For the text-containing cell, return its midpoint in [x, y] coordinate format. 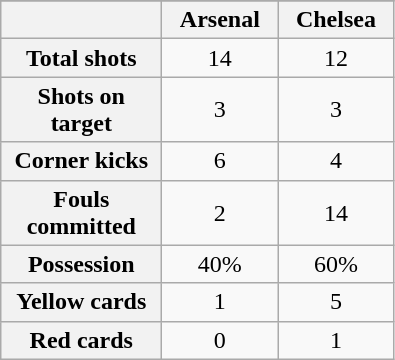
Corner kicks [82, 161]
6 [220, 161]
5 [336, 302]
Chelsea [336, 20]
0 [220, 340]
Possession [82, 264]
40% [220, 264]
60% [336, 264]
Total shots [82, 58]
4 [336, 161]
Arsenal [220, 20]
Yellow cards [82, 302]
2 [220, 212]
Shots on target [82, 110]
Fouls committed [82, 212]
12 [336, 58]
Red cards [82, 340]
